Determine the [x, y] coordinate at the center of the cell enclosing the given text.  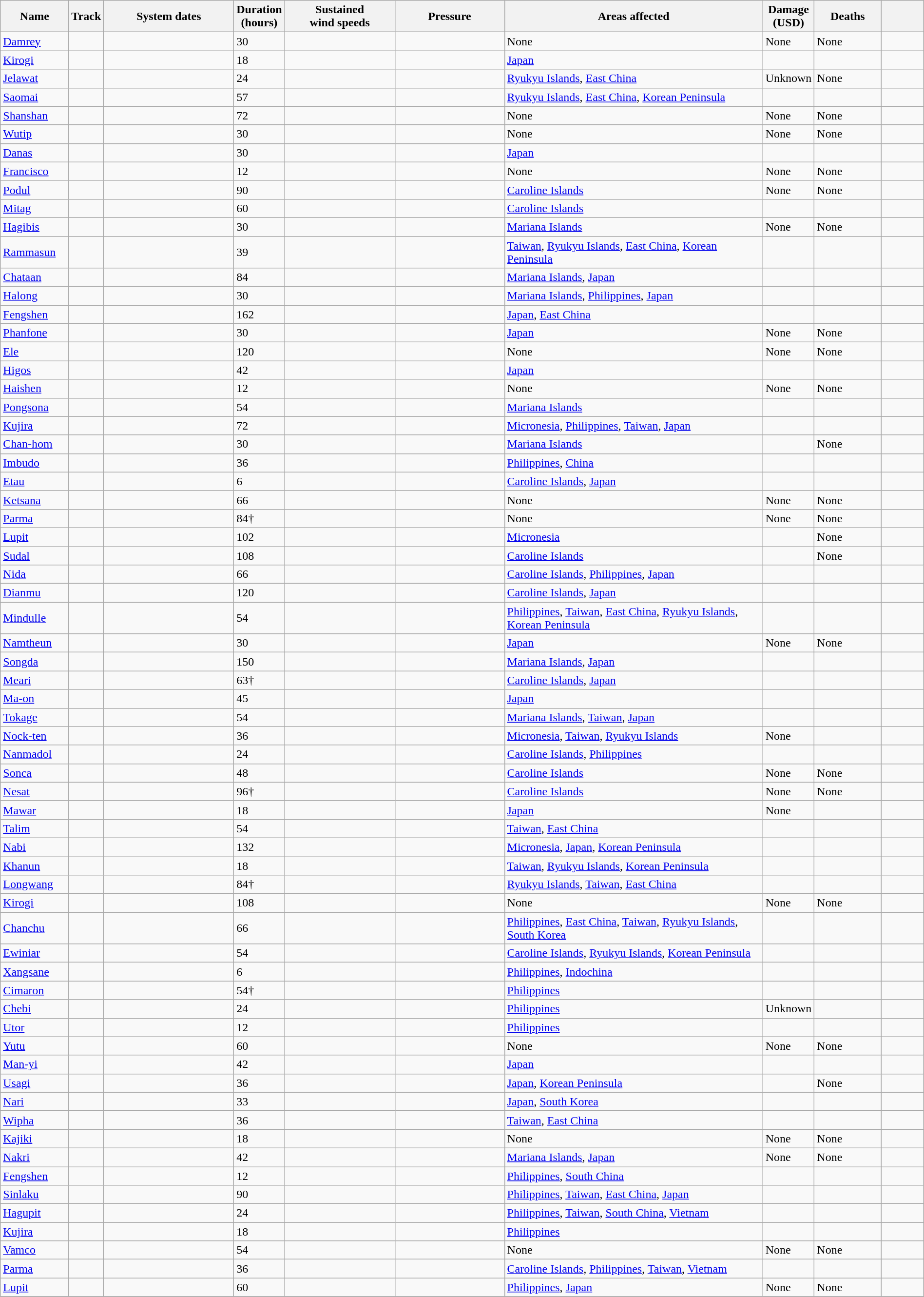
63† [259, 680]
Chataan [35, 277]
102 [259, 537]
Philippines, Taiwan, East China, Japan [634, 1195]
Songda [35, 662]
Chanchu [35, 928]
Sonca [35, 773]
Podul [35, 190]
Hagupit [35, 1213]
39 [259, 252]
Mariana Islands, Taiwan, Japan [634, 717]
Taiwan, Ryukyu Islands, Korean Peninsula [634, 865]
84 [259, 277]
Micronesia [634, 537]
Vamco [35, 1250]
Deaths [848, 17]
Chebi [35, 1009]
Wipha [35, 1120]
33 [259, 1101]
Japan, East China [634, 314]
Mitag [35, 208]
System dates [169, 17]
Philippines, Taiwan, East China, Ryukyu Islands, Korean Peninsula [634, 618]
Caroline Islands, Ryukyu Islands, Korean Peninsula [634, 953]
Danas [35, 153]
Man-yi [35, 1064]
Micronesia, Japan, Korean Peninsula [634, 847]
Micronesia, Philippines, Taiwan, Japan [634, 426]
Caroline Islands, Philippines, Japan [634, 574]
150 [259, 662]
Tokage [35, 717]
Pressure [449, 17]
Nabi [35, 847]
Khanun [35, 865]
Nanmadol [35, 754]
Mariana Islands, Philippines, Japan [634, 296]
Mawar [35, 810]
Rammasun [35, 252]
Phanfone [35, 333]
45 [259, 699]
Ryukyu Islands, Taiwan, East China [634, 884]
Haishen [35, 389]
Higos [35, 370]
Nari [35, 1101]
Damage(USD) [789, 17]
Areas affected [634, 17]
Jelawat [35, 79]
Sudal [35, 555]
Ewiniar [35, 953]
132 [259, 847]
Micronesia, Taiwan, Ryukyu Islands [634, 736]
Xangsane [35, 972]
Caroline Islands, Philippines, Taiwan, Vietnam [634, 1269]
Namtheun [35, 643]
Ele [35, 352]
Ryukyu Islands, East China, Korean Peninsula [634, 97]
96† [259, 791]
Longwang [35, 884]
Hagibis [35, 227]
Sinlaku [35, 1195]
Chan-hom [35, 444]
Nesat [35, 791]
162 [259, 314]
Philippines, Taiwan, South China, Vietnam [634, 1213]
54† [259, 990]
Taiwan, Ryukyu Islands, East China, Korean Peninsula [634, 252]
Cimaron [35, 990]
Etau [35, 481]
Nock-ten [35, 736]
Philippines, Indochina [634, 972]
Philippines, China [634, 463]
Ketsana [35, 500]
Sustainedwind speeds [340, 17]
Shanshan [35, 116]
Japan, Korean Peninsula [634, 1083]
Duration(hours) [259, 17]
Philippines, East China, Taiwan, Ryukyu Islands, South Korea [634, 928]
Meari [35, 680]
Japan, South Korea [634, 1101]
Utor [35, 1027]
Nida [35, 574]
Caroline Islands, Philippines [634, 754]
Wutip [35, 134]
Ma-on [35, 699]
Saomai [35, 97]
Philippines, Japan [634, 1287]
Name [35, 17]
Imbudo [35, 463]
Talim [35, 828]
48 [259, 773]
Kajiki [35, 1139]
Yutu [35, 1046]
Halong [35, 296]
Track [86, 17]
Usagi [35, 1083]
Nakri [35, 1157]
Francisco [35, 171]
Ryukyu Islands, East China [634, 79]
Mindulle [35, 618]
Pongsona [35, 407]
Damrey [35, 41]
Philippines, South China [634, 1176]
57 [259, 97]
Dianmu [35, 593]
